Provide the (X, Y) coordinate of the cell's center where the given text is located.  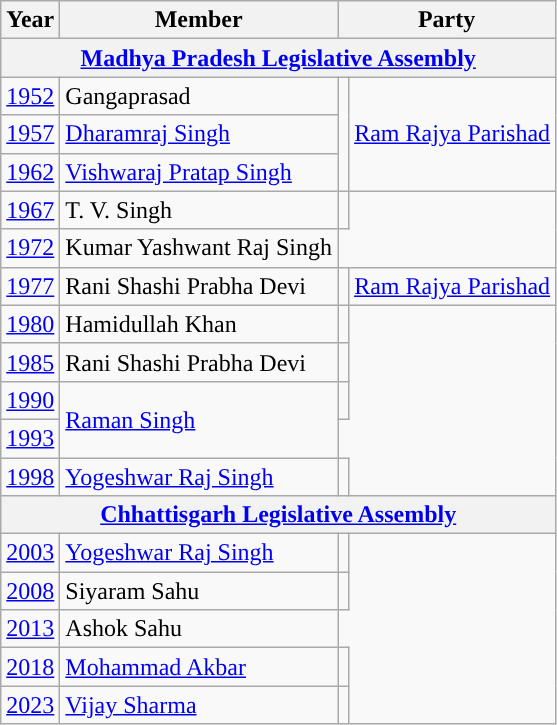
Kumar Yashwant Raj Singh (199, 248)
1952 (30, 96)
Chhattisgarh Legislative Assembly (278, 515)
1985 (30, 362)
2023 (30, 705)
Hamidullah Khan (199, 324)
Member (199, 20)
Raman Singh (199, 419)
Dharamraj Singh (199, 134)
2018 (30, 667)
2008 (30, 591)
Gangaprasad (199, 96)
2003 (30, 553)
1967 (30, 210)
1957 (30, 134)
1962 (30, 172)
Siyaram Sahu (199, 591)
1998 (30, 477)
Mohammad Akbar (199, 667)
T. V. Singh (199, 210)
Ashok Sahu (199, 629)
1972 (30, 248)
Party (447, 20)
1990 (30, 400)
2013 (30, 629)
Vijay Sharma (199, 705)
1977 (30, 286)
1980 (30, 324)
1993 (30, 438)
Year (30, 20)
Vishwaraj Pratap Singh (199, 172)
Madhya Pradesh Legislative Assembly (278, 58)
